Search for the cell housing the specified text and yield its (x, y) center coordinate. 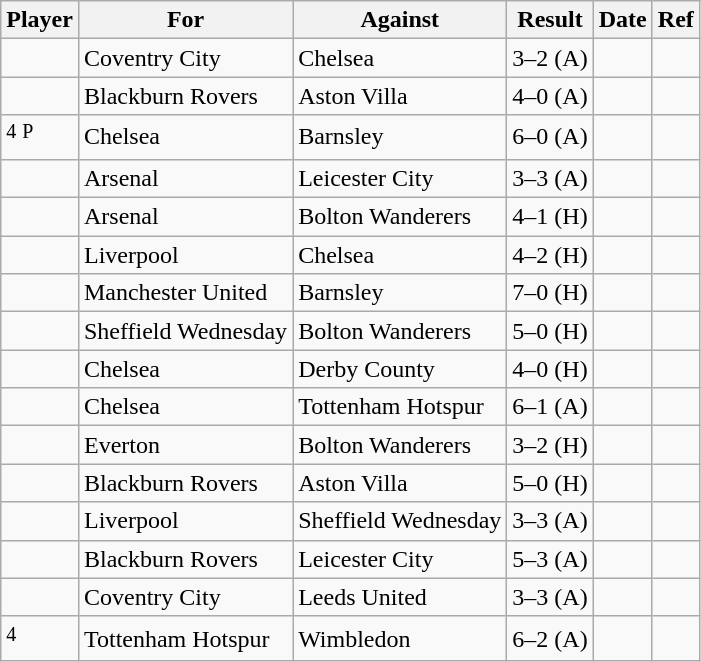
Leeds United (400, 597)
6–1 (A) (550, 407)
4–0 (A) (550, 96)
Everton (185, 445)
Wimbledon (400, 638)
4–0 (H) (550, 369)
4 (40, 638)
Player (40, 20)
3–2 (H) (550, 445)
7–0 (H) (550, 293)
4 P (40, 138)
6–2 (A) (550, 638)
4–1 (H) (550, 217)
3–2 (A) (550, 58)
Against (400, 20)
Ref (676, 20)
5–3 (A) (550, 559)
Date (622, 20)
Derby County (400, 369)
4–2 (H) (550, 255)
For (185, 20)
Manchester United (185, 293)
Result (550, 20)
6–0 (A) (550, 138)
